Output the [X, Y] coordinate of the center of the cell containing the given text.  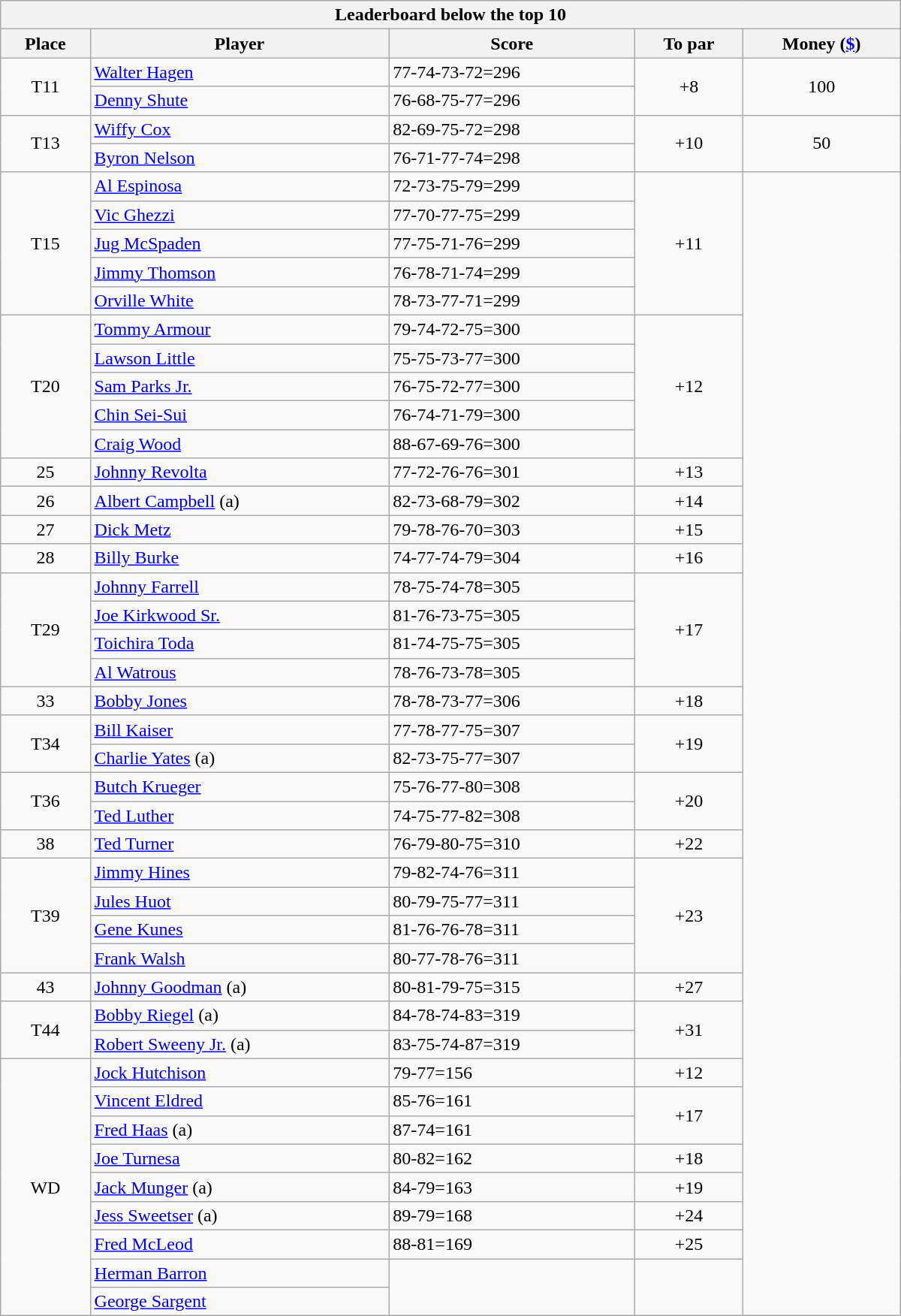
Billy Burke [240, 558]
75-76-77-80=308 [512, 786]
50 [821, 143]
Dick Metz [240, 530]
+23 [689, 916]
Craig Wood [240, 444]
T34 [45, 744]
Lawson Little [240, 358]
79-82-74-76=311 [512, 873]
Johnny Farrell [240, 587]
78-76-73-78=305 [512, 672]
76-75-72-77=300 [512, 387]
+13 [689, 472]
Ted Luther [240, 815]
Tommy Armour [240, 329]
78-73-77-71=299 [512, 300]
Denny Shute [240, 101]
Butch Krueger [240, 786]
27 [45, 530]
38 [45, 844]
Orville White [240, 300]
80-81-79-75=315 [512, 987]
WD [45, 1187]
80-82=162 [512, 1158]
Johnny Revolta [240, 472]
28 [45, 558]
100 [821, 86]
T15 [45, 243]
25 [45, 472]
Player [240, 44]
Byron Nelson [240, 158]
88-81=169 [512, 1244]
T36 [45, 801]
+16 [689, 558]
Bobby Riegel (a) [240, 1016]
81-76-76-78=311 [512, 930]
T13 [45, 143]
+8 [689, 86]
Albert Campbell (a) [240, 501]
T39 [45, 916]
77-74-73-72=296 [512, 72]
Bobby Jones [240, 701]
Score [512, 44]
Sam Parks Jr. [240, 387]
76-74-71-79=300 [512, 415]
74-75-77-82=308 [512, 815]
Chin Sei-Sui [240, 415]
80-77-78-76=311 [512, 958]
33 [45, 701]
76-78-71-74=299 [512, 272]
78-78-73-77=306 [512, 701]
+24 [689, 1215]
+31 [689, 1030]
Bill Kaiser [240, 729]
77-70-77-75=299 [512, 215]
+11 [689, 243]
Jimmy Hines [240, 873]
Herman Barron [240, 1273]
74-77-74-79=304 [512, 558]
To par [689, 44]
79-77=156 [512, 1073]
79-74-72-75=300 [512, 329]
George Sargent [240, 1302]
Joe Kirkwood Sr. [240, 615]
Money ($) [821, 44]
Jules Huot [240, 901]
87-74=161 [512, 1130]
43 [45, 987]
Jess Sweetser (a) [240, 1215]
Jock Hutchison [240, 1073]
Fred Haas (a) [240, 1130]
+22 [689, 844]
77-75-71-76=299 [512, 243]
80-79-75-77=311 [512, 901]
Ted Turner [240, 844]
26 [45, 501]
Wiffy Cox [240, 129]
Jack Munger (a) [240, 1187]
Vincent Eldred [240, 1101]
Al Watrous [240, 672]
Leaderboard below the top 10 [450, 15]
Gene Kunes [240, 930]
+20 [689, 801]
72-73-75-79=299 [512, 186]
Place [45, 44]
+14 [689, 501]
Walter Hagen [240, 72]
77-72-76-76=301 [512, 472]
77-78-77-75=307 [512, 729]
76-79-80-75=310 [512, 844]
T29 [45, 629]
81-74-75-75=305 [512, 644]
88-67-69-76=300 [512, 444]
84-79=163 [512, 1187]
84-78-74-83=319 [512, 1016]
T44 [45, 1030]
85-76=161 [512, 1101]
Johnny Goodman (a) [240, 987]
82-73-75-77=307 [512, 758]
Vic Ghezzi [240, 215]
Robert Sweeny Jr. (a) [240, 1044]
76-71-77-74=298 [512, 158]
83-75-74-87=319 [512, 1044]
T11 [45, 86]
75-75-73-77=300 [512, 358]
79-78-76-70=303 [512, 530]
76-68-75-77=296 [512, 101]
Al Espinosa [240, 186]
Jug McSpaden [240, 243]
82-69-75-72=298 [512, 129]
+10 [689, 143]
81-76-73-75=305 [512, 615]
Toichira Toda [240, 644]
78-75-74-78=305 [512, 587]
89-79=168 [512, 1215]
82-73-68-79=302 [512, 501]
Charlie Yates (a) [240, 758]
Fred McLeod [240, 1244]
Jimmy Thomson [240, 272]
+25 [689, 1244]
Frank Walsh [240, 958]
+15 [689, 530]
T20 [45, 386]
+27 [689, 987]
Joe Turnesa [240, 1158]
